Extract the (x, y) coordinate from the center of the cell holding the provided text.  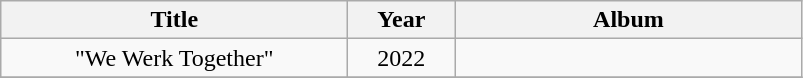
"We Werk Together" (174, 58)
Title (174, 20)
Album (628, 20)
Year (402, 20)
2022 (402, 58)
